Find where the given text appears and provide that cell's center as [x, y] coordinate. 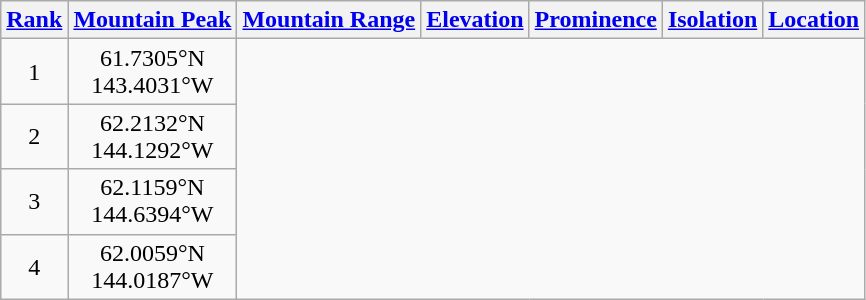
62.0059°N144.0187°W [152, 266]
Prominence [596, 20]
1 [34, 72]
2 [34, 136]
Isolation [712, 20]
Elevation [475, 20]
61.7305°N143.4031°W [152, 72]
Mountain Peak [152, 20]
62.2132°N144.1292°W [152, 136]
Location [814, 20]
Mountain Range [329, 20]
3 [34, 202]
62.1159°N144.6394°W [152, 202]
4 [34, 266]
Rank [34, 20]
